Scan for the cell matching the given text and deliver its [x, y] coordinate at center. 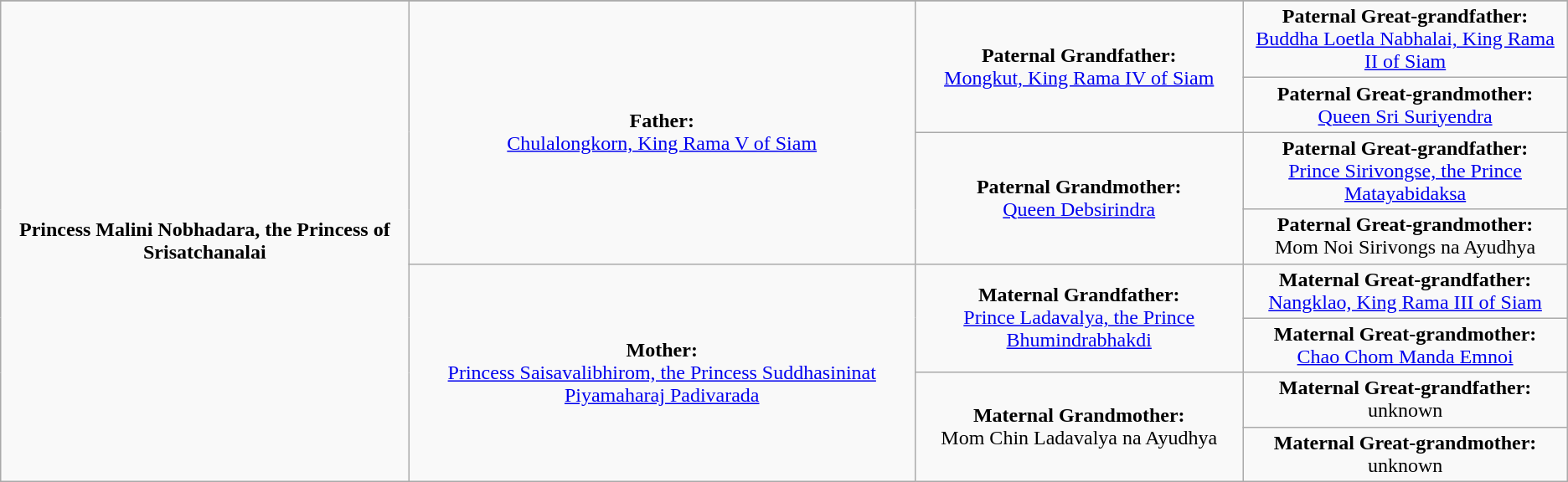
Maternal Great-grandmother:Chao Chom Manda Emnoi [1406, 345]
Paternal Great-grandmother:Queen Sri Suriyendra [1406, 105]
Mother:Princess Saisavalibhirom, the Princess Suddhasininat Piyamaharaj Padivarada [662, 372]
Maternal Grandfather:Prince Ladavalya, the Prince Bhumindrabhakdi [1079, 318]
Maternal Great-grandfather:unknown [1406, 400]
Paternal Grandfather:Mongkut, King Rama IV of Siam [1079, 67]
Paternal Great-grandmother:Mom Noi Sirivongs na Ayudhya [1406, 236]
Maternal Grandmother:Mom Chin Ladavalya na Ayudhya [1079, 427]
Maternal Great-grandmother:unknown [1406, 454]
Paternal Great-grandfather:Buddha Loetla Nabhalai, King Rama II of Siam [1406, 39]
Paternal Grandmother:Queen Debsirindra [1079, 197]
Princess Malini Nobhadara, the Princess of Srisatchanalai [204, 241]
Father:Chulalongkorn, King Rama V of Siam [662, 132]
Paternal Great-grandfather:Prince Sirivongse, the Prince Matayabidaksa [1406, 171]
Maternal Great-grandfather:Nangklao, King Rama III of Siam [1406, 291]
